From the cell containing the given text, extract its center point as [X, Y] coordinate. 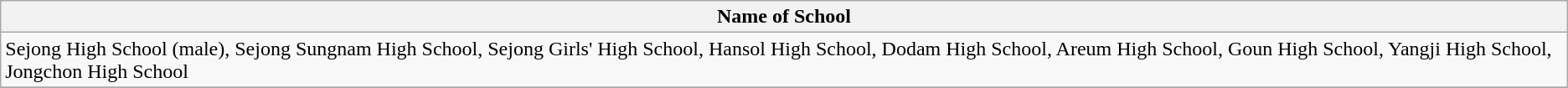
Name of School [784, 17]
